Pinpoint the cell where the given text exists, returning its (X, Y) midpoint coordinate. 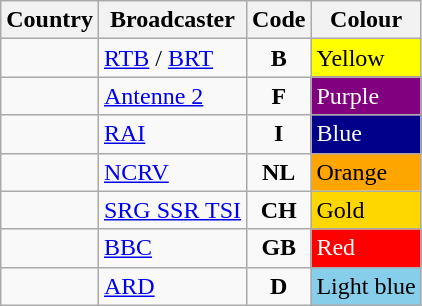
D (279, 286)
Colour (366, 20)
GB (279, 248)
Code (279, 20)
I (279, 134)
Antenne 2 (172, 96)
CH (279, 210)
Broadcaster (172, 20)
F (279, 96)
NCRV (172, 172)
Light blue (366, 286)
Orange (366, 172)
ARD (172, 286)
Red (366, 248)
Blue (366, 134)
NL (279, 172)
RTB / BRT (172, 58)
SRG SSR TSI (172, 210)
Purple (366, 96)
B (279, 58)
RAI (172, 134)
Yellow (366, 58)
Gold (366, 210)
Country (50, 20)
BBC (172, 248)
